Output the (X, Y) coordinate of the center of the cell containing the given text.  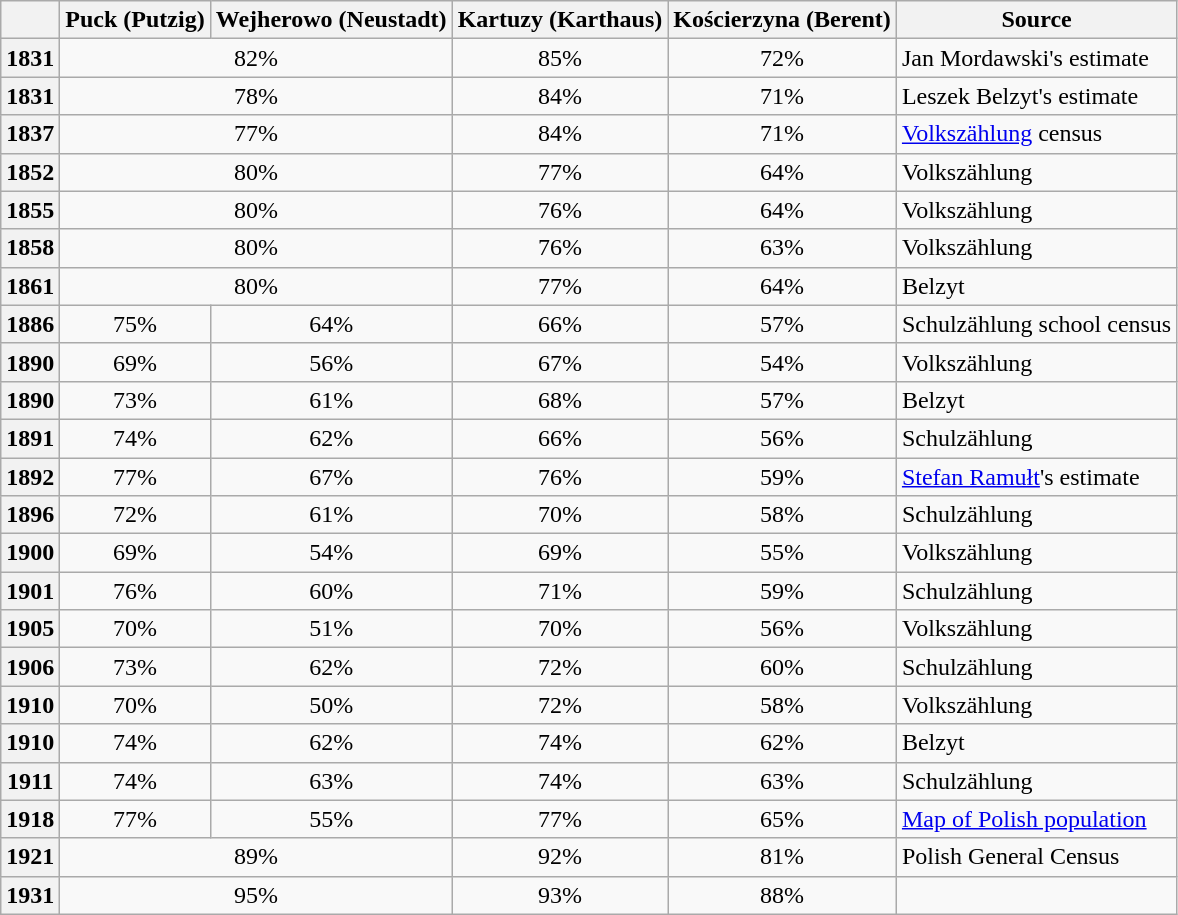
75% (135, 324)
Kościerzyna (Berent) (782, 20)
1918 (30, 819)
1905 (30, 629)
1906 (30, 667)
85% (560, 58)
Source (1036, 20)
Wejherowo (Neustadt) (331, 20)
51% (331, 629)
50% (331, 705)
92% (560, 857)
Stefan Ramułt's estimate (1036, 477)
1891 (30, 438)
1900 (30, 553)
88% (782, 895)
1911 (30, 781)
78% (256, 96)
1901 (30, 591)
Polish General Census (1036, 857)
1886 (30, 324)
Schulzählung school census (1036, 324)
Volkszählung census (1036, 134)
1921 (30, 857)
1852 (30, 172)
1837 (30, 134)
95% (256, 895)
1896 (30, 515)
Kartuzy (Karthaus) (560, 20)
82% (256, 58)
Leszek Belzyt's estimate (1036, 96)
Map of Polish population (1036, 819)
68% (560, 400)
1931 (30, 895)
1861 (30, 286)
1858 (30, 248)
Puck (Putzig) (135, 20)
Jan Mordawski's estimate (1036, 58)
81% (782, 857)
89% (256, 857)
93% (560, 895)
1855 (30, 210)
65% (782, 819)
1892 (30, 477)
